Determine the [x, y] coordinate at the center of the cell enclosing the given text.  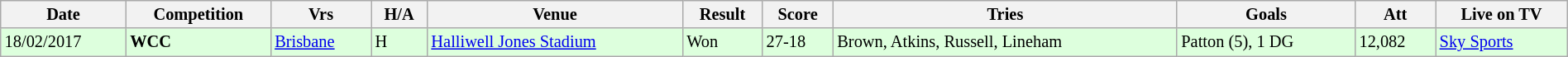
Date [64, 14]
Tries [1005, 14]
27-18 [798, 42]
Patton (5), 1 DG [1265, 42]
Venue [556, 14]
12,082 [1396, 42]
Won [722, 42]
Goals [1265, 14]
Att [1396, 14]
Halliwell Jones Stadium [556, 42]
Sky Sports [1502, 42]
Vrs [321, 14]
Brown, Atkins, Russell, Lineham [1005, 42]
Brisbane [321, 42]
Live on TV [1502, 14]
Competition [198, 14]
18/02/2017 [64, 42]
Score [798, 14]
WCC [198, 42]
Result [722, 14]
H [399, 42]
H/A [399, 14]
